Return the (x, y) coordinate for the center point of the cell that contains the specified text.  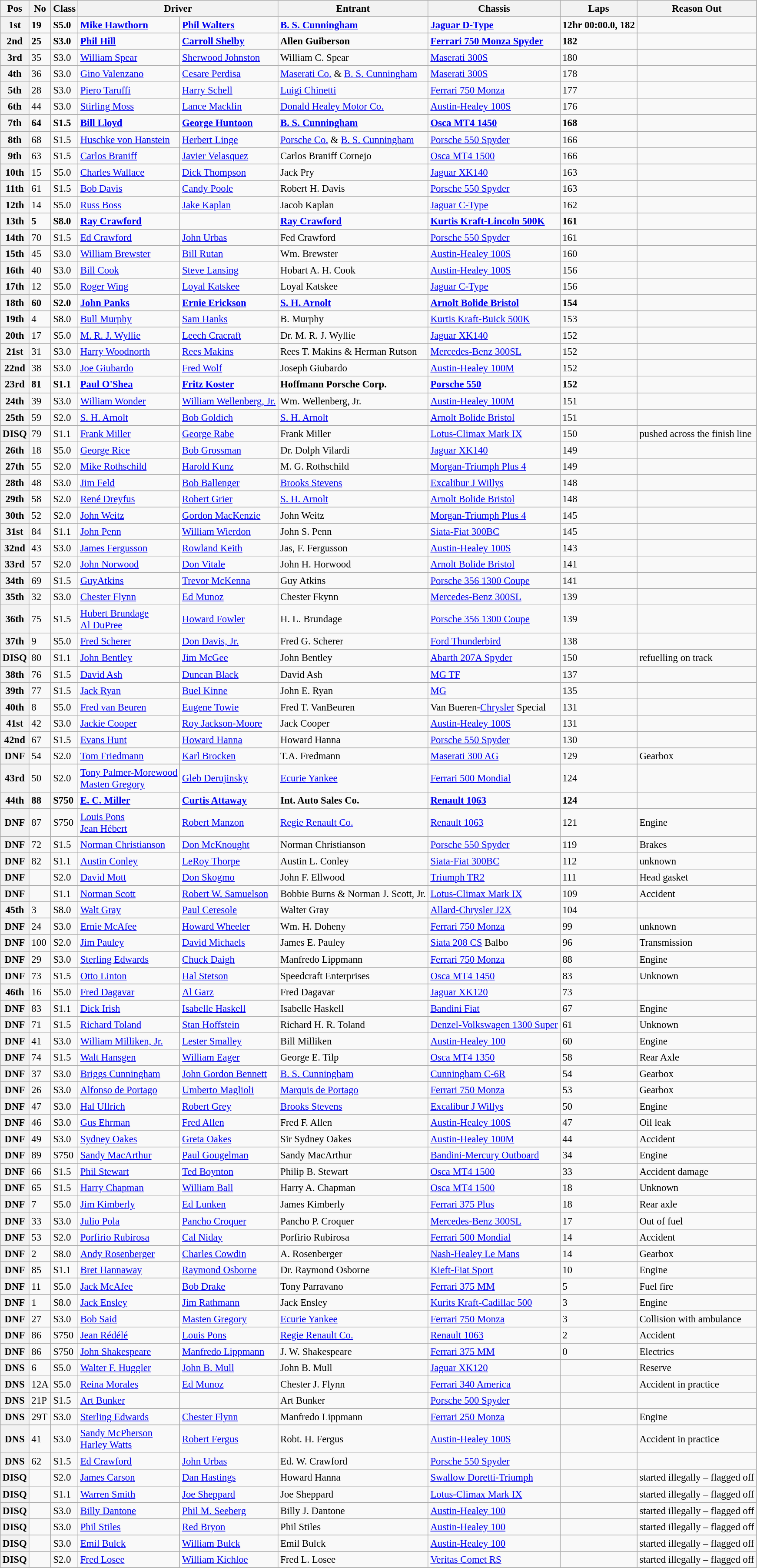
William Eager (229, 1058)
59 (40, 417)
12A (40, 1385)
28th (15, 483)
Don Davis, Jr. (229, 641)
48 (40, 483)
LeRoy Thorpe (229, 861)
Austin Conley (129, 861)
41st (15, 723)
76 (40, 674)
Fred Allen (229, 1123)
74 (40, 1058)
Reserve (697, 1368)
Charles Cowdin (229, 1254)
Howard Wheeler (229, 927)
Stan Hoffstein (229, 1025)
Phil Stewart (129, 1172)
J. W. Shakespeare (353, 1351)
Steve Lansing (229, 270)
43rd (15, 778)
Robert Grier (229, 499)
Accident damage (697, 1172)
Bob Davis (129, 188)
Veritas Comet RS (494, 1560)
42 (40, 723)
Bandini Fiat (494, 1008)
72 (40, 845)
35 (40, 58)
66 (40, 1172)
Otto Linton (129, 976)
Masten Gregory (229, 1319)
John Panks (129, 303)
William Spear (129, 58)
13th (15, 221)
Umberto Maglioli (229, 1090)
Greta Oakes (229, 1139)
10th (15, 172)
Carlos Braniff Cornejo (353, 156)
Walter F. Huggler (129, 1368)
55 (40, 467)
Jim Kimberly (129, 1204)
Leech Cracraft (229, 336)
David Mott (129, 877)
45 (40, 254)
138 (599, 641)
182 (599, 41)
Paul O'Shea (129, 385)
Maserati 300 AG (494, 756)
Ted Boynton (229, 1172)
153 (599, 319)
Jacob Kaplan (353, 205)
40 (40, 270)
84 (40, 532)
Sir Sydney Oakes (353, 1139)
Don Vitale (229, 564)
A. Rosenberger (353, 1254)
Ernie McAfee (129, 927)
12th (15, 205)
32 (40, 597)
H. L. Brundage (353, 619)
137 (599, 674)
Marquis de Portago (353, 1090)
176 (599, 107)
135 (599, 691)
Bret Hannaway (129, 1270)
Kurtis Kraft-Buick 500K (494, 319)
24th (15, 401)
William Milliken, Jr. (129, 1041)
19th (15, 319)
180 (599, 58)
100 (40, 943)
Maserati Co. & B. S. Cunningham (353, 74)
Sam Hanks (229, 319)
John F. Ellwood (353, 877)
89 (40, 1155)
162 (599, 205)
Ernie Erickson (229, 303)
8 (40, 707)
Paul Gougelman (229, 1155)
Evans Hunt (129, 740)
E. C. Miller (129, 801)
Gino Valenzano (129, 74)
Bob Ballenger (229, 483)
Jackie Cooper (129, 723)
30th (15, 515)
Walt Gray (129, 910)
5th (15, 90)
Carroll Shelby (229, 41)
Fuel fire (697, 1286)
Wm. Brewster (353, 254)
William Brewster (129, 254)
62 (40, 1461)
3rd (15, 58)
81 (40, 385)
Jack Cooper (353, 723)
Charles Wallace (129, 172)
36th (15, 619)
Robt. H. Fergus (353, 1439)
Laps (599, 9)
68 (40, 140)
William Wellenberg, Jr. (229, 401)
Fred T. VanBeuren (353, 707)
160 (599, 254)
Hobart A. H. Cook (353, 270)
Head gasket (697, 877)
John E. Ryan (353, 691)
177 (599, 90)
Stirling Moss (129, 107)
Kieft-Fiat Sport (494, 1270)
MG TF (494, 674)
15th (15, 254)
6 (40, 1368)
Javier Velasquez (229, 156)
29 (40, 959)
Cesare Perdisa (229, 74)
Trevor McKenna (229, 581)
Reina Morales (129, 1385)
B. Murphy (353, 319)
Sherwood Johnston (229, 58)
109 (599, 894)
Fritz Koster (229, 385)
Louis Pons (229, 1335)
96 (599, 943)
Gordon MacKenzie (229, 515)
Billy J. Dantone (353, 1511)
Bill Cook (129, 270)
7th (15, 123)
22nd (15, 368)
46th (15, 992)
Fred Losee (129, 1560)
16th (15, 270)
12hr 00:00.0, 182 (599, 25)
42nd (15, 740)
Jaguar D-Type (494, 25)
19 (40, 25)
104 (599, 910)
Chester Fkynn (353, 597)
79 (40, 434)
119 (599, 845)
Electrics (697, 1351)
6th (15, 107)
Howard Fowler (229, 619)
Collision with ambulance (697, 1319)
17th (15, 287)
Van Bueren-Chrysler Special (494, 707)
129 (599, 756)
Hal Stetson (229, 976)
Lance Macklin (229, 107)
Ford Thunderbird (494, 641)
Carlos Braniff (129, 156)
Bob Grossman (229, 450)
1st (15, 25)
Ed. W. Crawford (353, 1461)
27th (15, 467)
Lester Smalley (229, 1041)
24 (40, 927)
Porsche 500 Spyder (494, 1401)
Raymond Osborne (229, 1270)
Denzel-Volkswagen 1300 Super (494, 1025)
Bill Milliken (353, 1041)
49 (40, 1139)
Bob Said (129, 1319)
38th (15, 674)
12 (40, 287)
99 (599, 927)
Russ Boss (129, 205)
Don Skogmo (229, 877)
18th (15, 303)
Candy Poole (229, 188)
Class (64, 9)
Joe Giubardo (129, 368)
Bob Drake (229, 1286)
26th (15, 450)
George Rice (129, 450)
Richard Toland (129, 1025)
Sydney Oakes (129, 1139)
Roger Wing (129, 287)
80 (40, 658)
112 (599, 861)
Karl Brocken (229, 756)
34th (15, 581)
Duncan Black (229, 674)
Donald Healey Motor Co. (353, 107)
Hoffmann Porsche Corp. (353, 385)
Huschke von Hanstein (129, 140)
Porsche Co. & B. S. Cunningham (353, 140)
Rear Axle (697, 1058)
Don McKnought (229, 845)
29T (40, 1417)
16 (40, 992)
65 (40, 1188)
Mike Hawthorn (129, 25)
9 (40, 641)
David Michaels (229, 943)
Bill Lloyd (129, 123)
William C. Spear (353, 58)
Bobbie Burns & Norman J. Scott, Jr. (353, 894)
Jim Rathmann (229, 1303)
Louis Pons Jean Hébert (129, 823)
Siata 208 CS Balbo (494, 943)
39th (15, 691)
29th (15, 499)
Rowland Keith (229, 548)
4th (15, 74)
27 (40, 1319)
Gus Ehrman (129, 1123)
refuelling on track (697, 658)
Chester J. Flynn (353, 1385)
87 (40, 823)
No (40, 9)
75 (40, 619)
Phil Hill (129, 41)
Entrant (353, 9)
John Gordon Bennett (229, 1074)
71 (40, 1025)
Harold Kunz (229, 467)
pushed across the finish line (697, 434)
John Penn (129, 532)
25 (40, 41)
7 (40, 1204)
Fed Crawford (353, 237)
34 (599, 1155)
Philip B. Stewart (353, 1172)
33rd (15, 564)
37th (15, 641)
Pancho P. Croquer (353, 1221)
Al Garz (229, 992)
Walt Hansgen (129, 1058)
Ferrari 375 Plus (494, 1204)
Hubert Brundage Al DuPree (129, 619)
63 (40, 156)
MG (494, 691)
Fred Scherer (129, 641)
Jack Ryan (129, 691)
Cal Niday (229, 1237)
2nd (15, 41)
Rear axle (697, 1204)
Reason Out (697, 9)
Fred L. Losee (353, 1560)
57 (40, 564)
82 (40, 861)
John Norwood (129, 564)
21P (40, 1401)
168 (599, 123)
Dr. Raymond Osborne (353, 1270)
21st (15, 352)
Fred G. Scherer (353, 641)
28 (40, 90)
Transmission (697, 943)
Fred van Beuren (129, 707)
Andy Rosenberger (129, 1254)
John S. Penn (353, 532)
George E. Tilp (353, 1058)
William Wierdon (229, 532)
20th (15, 336)
40th (15, 707)
Ed Lunken (229, 1204)
Mike Rothschild (129, 467)
GuyAtkins (129, 581)
1 (40, 1303)
Ferrari 250 Monza (494, 1417)
Tom Friedmann (129, 756)
Jim Pauley (129, 943)
Julio Pola (129, 1221)
Paul Ceresole (229, 910)
4 (40, 319)
Jim McGee (229, 658)
77 (40, 691)
Pos (15, 9)
Porsche 550 (494, 385)
Kurtis Kraft-Lincoln 500K (494, 221)
Osca MT4 1350 (494, 1058)
Austin L. Conley (353, 861)
36 (40, 74)
43 (40, 548)
Luigi Chinetti (353, 90)
23rd (15, 385)
70 (40, 237)
26 (40, 1090)
39 (40, 401)
8th (15, 140)
Harry Woodnorth (129, 352)
38 (40, 368)
Int. Auto Sales Co. (353, 801)
Out of fuel (697, 1221)
37 (40, 1074)
M. R. J. Wyllie (129, 336)
31st (15, 532)
Gleb Derujinsky (229, 778)
James Fergusson (129, 548)
32nd (15, 548)
Guy Atkins (353, 581)
William Wonder (129, 401)
Jack Pry (353, 172)
Jim Feld (129, 483)
Robert Manzon (229, 823)
Nash-Healey Le Mans (494, 1254)
Briggs Cunningham (129, 1074)
44th (15, 801)
Ferrari 340 America (494, 1385)
John H. Horwood (353, 564)
Cunningham C-6R (494, 1074)
Alfonso de Portago (129, 1090)
Phil Walters (229, 25)
11th (15, 188)
Dick Irish (129, 1008)
31 (40, 352)
Buel Kinne (229, 691)
Herbert Linge (229, 140)
Dan Hastings (229, 1478)
Jack McAfee (129, 1286)
Bandini-Mercury Outboard (494, 1155)
Allen Guiberson (353, 41)
Sandy McPherson Harley Watts (129, 1439)
111 (599, 877)
Dr. M. R. J. Wyllie (353, 336)
Robert Fergus (229, 1439)
Curtis Attaway (229, 801)
Rees T. Makins & Herman Rutson (353, 352)
Robert Grey (229, 1107)
Wm. H. Doheny (353, 927)
Walter Gray (353, 910)
10 (599, 1270)
154 (599, 303)
Harry Chapman (129, 1188)
Triumph TR2 (494, 877)
Harry Schell (229, 90)
Joseph Giubardo (353, 368)
Robert H. Davis (353, 188)
Fred Wolf (229, 368)
Norman Scott (129, 894)
Jas, F. Fergusson (353, 548)
René Dreyfus (129, 499)
Chuck Daigh (229, 959)
Roy Jackson-Moore (229, 723)
35th (15, 597)
George Huntoon (229, 123)
15 (40, 172)
Phil M. Seeberg (229, 1511)
Ferrari 750 Monza Spyder (494, 41)
William Bulck (229, 1543)
Bull Murphy (129, 319)
45th (15, 910)
64 (40, 123)
Jake Kaplan (229, 205)
Kurits Kraft-Cadillac 500 (494, 1303)
Brakes (697, 845)
Allard-Chrysler J2X (494, 910)
M. G. Rothschild (353, 467)
Bill Rutan (229, 254)
Swallow Doretti-Triumph (494, 1478)
178 (599, 74)
14th (15, 237)
Warren Smith (129, 1494)
Bob Goldich (229, 417)
Red Bryon (229, 1527)
143 (599, 548)
Speedcraft Enterprises (353, 976)
Abarth 207A Spyder (494, 658)
William Ball (229, 1188)
Wm. Wellenberg, Jr. (353, 401)
85 (40, 1270)
52 (40, 515)
130 (599, 740)
0 (599, 1351)
James Carson (129, 1478)
Tony Palmer-Morewood Masten Gregory (129, 778)
46 (40, 1123)
Dr. Dolph Vilardi (353, 450)
Chassis (494, 9)
T.A. Fredmann (353, 756)
James E. Pauley (353, 943)
Fred F. Allen (353, 1123)
Harry A. Chapman (353, 1188)
25th (15, 417)
John Shakespeare (129, 1351)
11 (40, 1286)
Eugene Towie (229, 707)
Piero Taruffi (129, 90)
Tony Parravano (353, 1286)
Driver (178, 9)
Robert W. Samuelson (229, 894)
George Rabe (229, 434)
Hal Ullrich (129, 1107)
Billy Dantone (129, 1511)
Dick Thompson (229, 172)
121 (599, 823)
69 (40, 581)
James Kimberly (353, 1204)
William Kichloe (229, 1560)
Rees Makins (229, 352)
9th (15, 156)
Jean Rédélé (129, 1335)
Pancho Croquer (229, 1221)
Richard H. R. Toland (353, 1025)
Oil leak (697, 1123)
